Find where the given text appears and provide that cell's center as [x, y] coordinate. 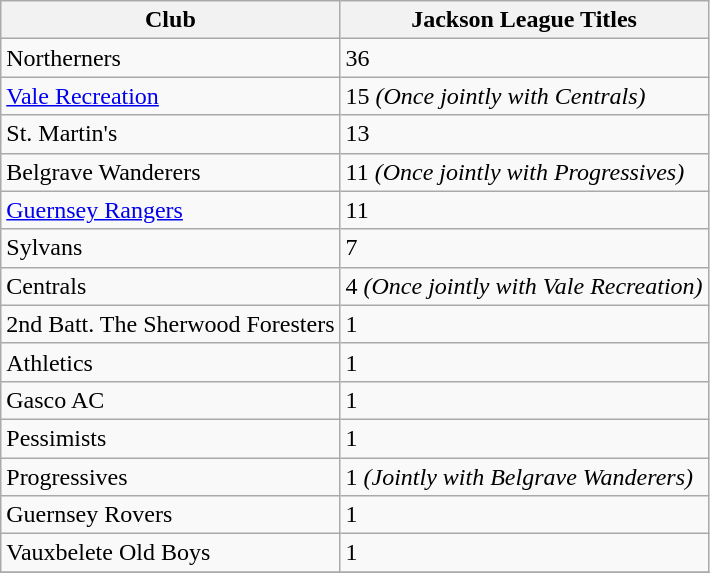
Vauxbelete Old Boys [170, 553]
Guernsey Rovers [170, 515]
Progressives [170, 477]
7 [524, 248]
St. Martin's [170, 134]
11 (Once jointly with Progressives) [524, 172]
Northerners [170, 58]
13 [524, 134]
11 [524, 210]
Vale Recreation [170, 96]
Belgrave Wanderers [170, 172]
1 (Jointly with Belgrave Wanderers) [524, 477]
4 (Once jointly with Vale Recreation) [524, 286]
Centrals [170, 286]
Pessimists [170, 438]
2nd Batt. The Sherwood Foresters [170, 324]
Club [170, 20]
Athletics [170, 362]
36 [524, 58]
15 (Once jointly with Centrals) [524, 96]
Gasco AC [170, 400]
Sylvans [170, 248]
Jackson League Titles [524, 20]
Guernsey Rangers [170, 210]
